Determine the [x, y] coordinate at the center of the cell enclosing the given text.  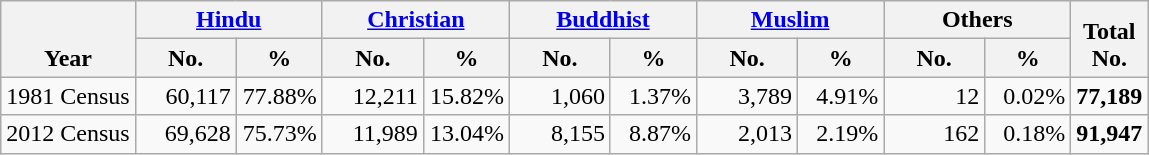
Muslim [790, 20]
13.04% [466, 134]
15.82% [466, 96]
60,117 [186, 96]
1,060 [560, 96]
3,789 [748, 96]
8.87% [653, 134]
1981 Census [68, 96]
91,947 [1110, 134]
0.02% [1028, 96]
Christian [416, 20]
0.18% [1028, 134]
4.91% [841, 96]
162 [934, 134]
69,628 [186, 134]
8,155 [560, 134]
75.73% [279, 134]
77,189 [1110, 96]
11,989 [372, 134]
Others [978, 20]
12,211 [372, 96]
12 [934, 96]
1.37% [653, 96]
Year [68, 39]
2.19% [841, 134]
Hindu [228, 20]
77.88% [279, 96]
2,013 [748, 134]
Buddhist [602, 20]
2012 Census [68, 134]
TotalNo. [1110, 39]
